Extract the (X, Y) coordinate from the center of the cell holding the provided text.  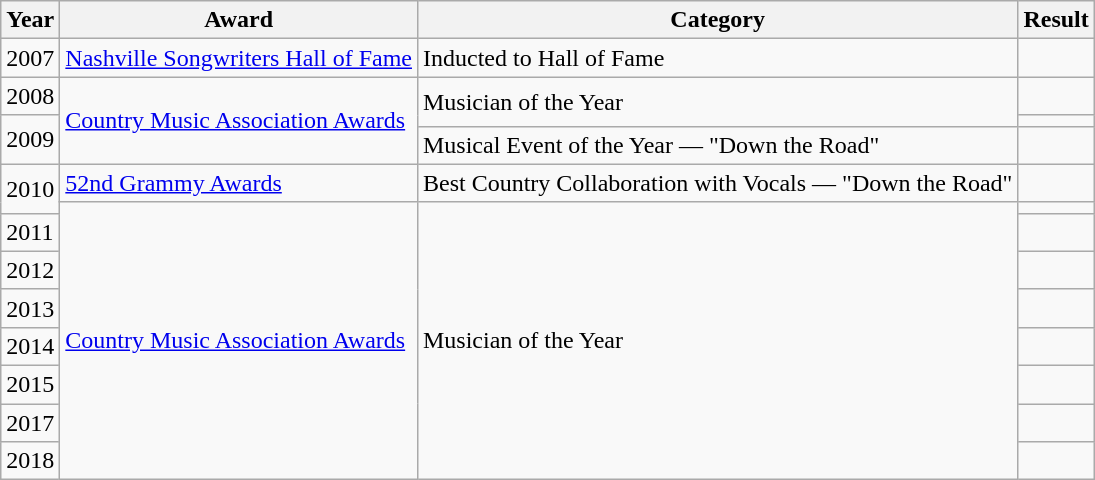
Best Country Collaboration with Vocals — "Down the Road" (717, 183)
Award (239, 20)
2010 (30, 188)
Inducted to Hall of Fame (717, 58)
Musical Event of the Year — "Down the Road" (717, 145)
2012 (30, 270)
2008 (30, 96)
2007 (30, 58)
2017 (30, 423)
2013 (30, 308)
2014 (30, 346)
Result (1056, 20)
Category (717, 20)
2015 (30, 384)
Nashville Songwriters Hall of Fame (239, 58)
2011 (30, 232)
Year (30, 20)
2018 (30, 461)
2009 (30, 140)
52nd Grammy Awards (239, 183)
